Extract the [X, Y] coordinate from the center of the cell holding the provided text.  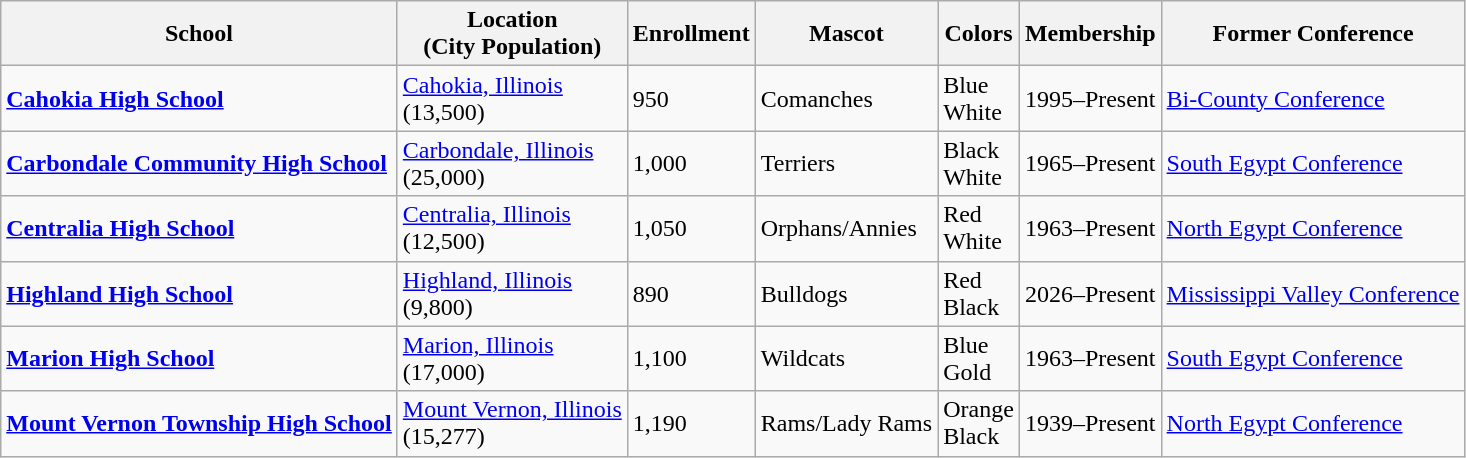
Location(City Population) [512, 34]
1,050 [691, 228]
Highland, Illinois(9,800) [512, 294]
Colors [979, 34]
1995–Present [1090, 98]
Comanches [846, 98]
Enrollment [691, 34]
Cahokia, Illinois(13,500) [512, 98]
1,100 [691, 358]
Highland High School [200, 294]
Mississippi Valley Conference [1313, 294]
Blue Gold [979, 358]
Carbondale Community High School [200, 164]
Terriers [846, 164]
1,190 [691, 424]
Orange Black [979, 424]
Membership [1090, 34]
Carbondale, Illinois(25,000) [512, 164]
2026–Present [1090, 294]
Marion High School [200, 358]
1965–Present [1090, 164]
Centralia High School [200, 228]
Rams/Lady Rams [846, 424]
School [200, 34]
Red White [979, 228]
Centralia, Illinois(12,500) [512, 228]
890 [691, 294]
1,000 [691, 164]
Mount Vernon Township High School [200, 424]
Red Black [979, 294]
Mascot [846, 34]
Wildcats [846, 358]
Orphans/Annies [846, 228]
Bulldogs [846, 294]
1939–Present [1090, 424]
Former Conference [1313, 34]
Blue White [979, 98]
Cahokia High School [200, 98]
Black White [979, 164]
Bi-County Conference [1313, 98]
Mount Vernon, Illinois(15,277) [512, 424]
950 [691, 98]
Marion, Illinois(17,000) [512, 358]
